Provide the [x, y] coordinate of the cell's center where the given text is located.  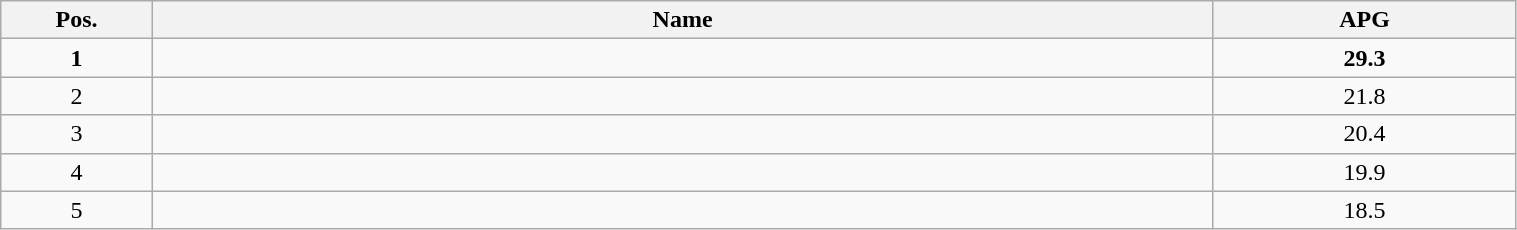
19.9 [1364, 172]
APG [1364, 20]
29.3 [1364, 58]
4 [77, 172]
20.4 [1364, 134]
Pos. [77, 20]
2 [77, 96]
5 [77, 210]
1 [77, 58]
18.5 [1364, 210]
Name [682, 20]
3 [77, 134]
21.8 [1364, 96]
